Output the [x, y] coordinate of the center of the cell containing the given text.  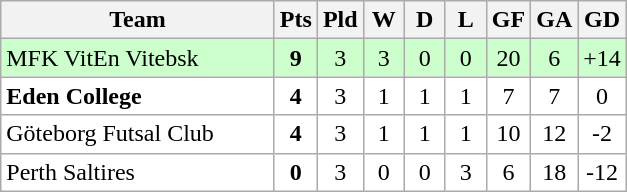
L [466, 20]
+14 [602, 58]
Pld [340, 20]
D [424, 20]
Göteborg Futsal Club [138, 134]
GF [508, 20]
-12 [602, 172]
Team [138, 20]
MFK VitEn Vitebsk [138, 58]
GD [602, 20]
Eden College [138, 96]
Perth Saltires [138, 172]
18 [554, 172]
-2 [602, 134]
GA [554, 20]
W [384, 20]
10 [508, 134]
9 [296, 58]
20 [508, 58]
Pts [296, 20]
12 [554, 134]
